From the cell containing the given text, extract its center point as [X, Y] coordinate. 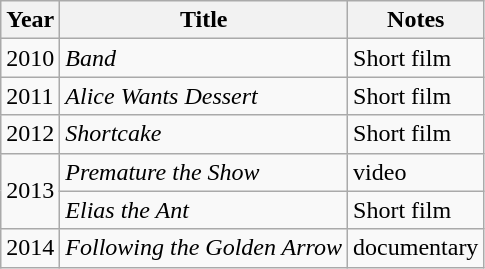
documentary [416, 248]
Notes [416, 20]
Shortcake [204, 134]
2013 [30, 191]
Premature the Show [204, 172]
video [416, 172]
Band [204, 58]
2011 [30, 96]
Following the Golden Arrow [204, 248]
2010 [30, 58]
Title [204, 20]
Elias the Ant [204, 210]
2014 [30, 248]
2012 [30, 134]
Alice Wants Dessert [204, 96]
Year [30, 20]
